For the text-containing cell, return its midpoint in (x, y) coordinate format. 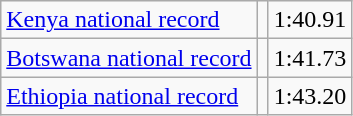
1:43.20 (310, 96)
Kenya national record (129, 20)
Ethiopia national record (129, 96)
1:40.91 (310, 20)
Botswana national record (129, 58)
1:41.73 (310, 58)
